Return (x, y) of the center of cell containing provided text 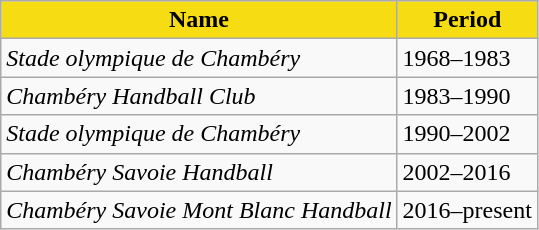
1990–2002 (467, 134)
Chambéry Savoie Mont Blanc Handball (199, 210)
1983–1990 (467, 96)
Chambéry Handball Club (199, 96)
Name (199, 20)
Chambéry Savoie Handball (199, 172)
2002–2016 (467, 172)
1968–1983 (467, 58)
Period (467, 20)
2016–present (467, 210)
